Output the (X, Y) coordinate of the center of the cell containing the given text.  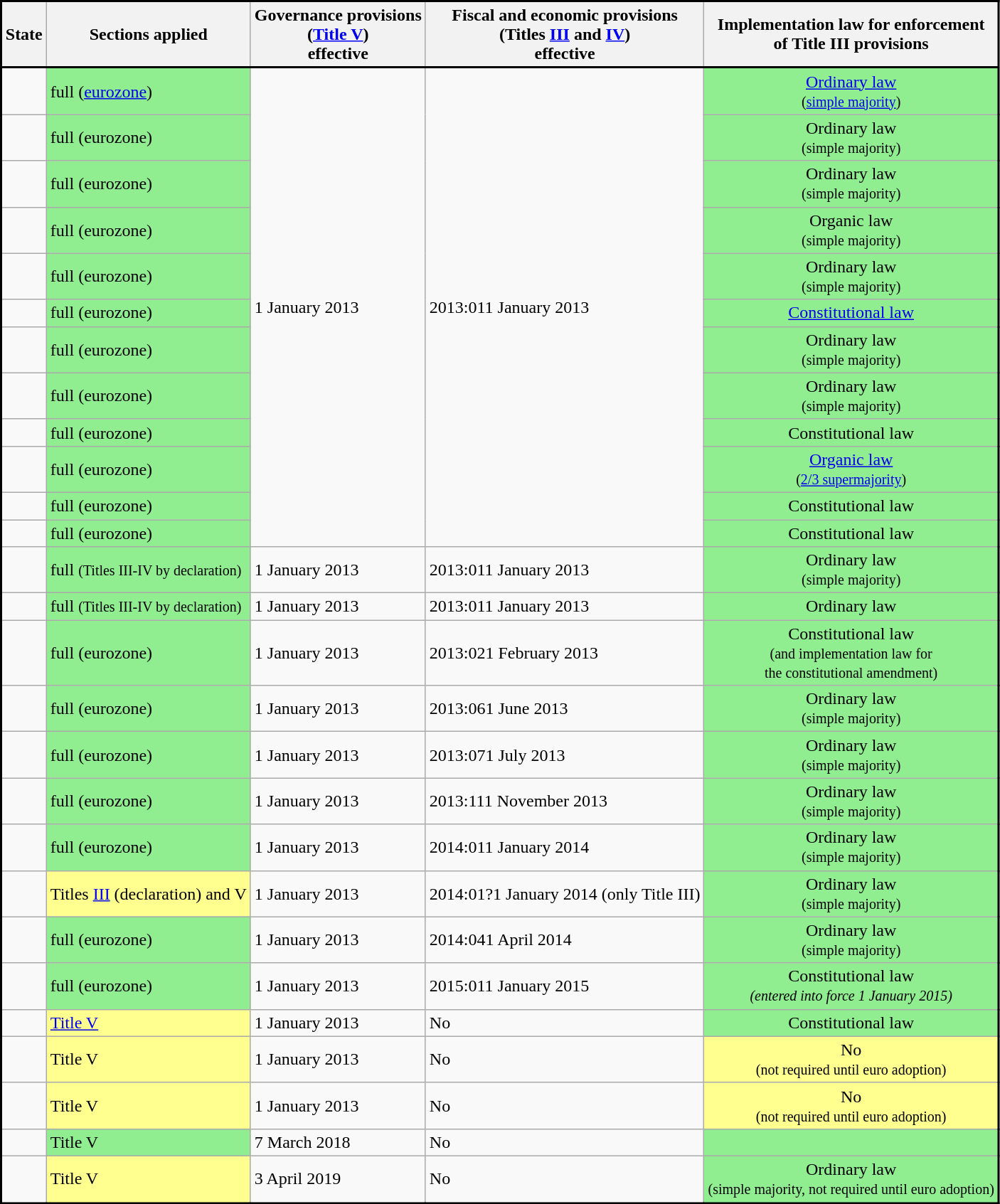
State (24, 35)
7 March 2018 (338, 1142)
Constitutional law(entered into force 1 January 2015) (851, 986)
Governance provisions(Title V)effective (338, 35)
2014:041 April 2014 (565, 940)
2014:01?1 January 2014 (only Title III) (565, 893)
Sections applied (148, 35)
3 April 2019 (338, 1179)
Ordinary law (851, 607)
Titles III (declaration) and V (148, 893)
Implementation law for enforcement of Title III provisions (851, 35)
Constitutional law(and implementation law for the constitutional amendment) (851, 653)
2013:021 February 2013 (565, 653)
2013:111 November 2013 (565, 801)
2014:011 January 2014 (565, 848)
2015:011 January 2015 (565, 986)
Organic law(simple majority) (851, 230)
2013:061 June 2013 (565, 708)
Organic law(2/3 supermajority) (851, 469)
Ordinary law(simple majority, not required until euro adoption) (851, 1179)
2013:071 July 2013 (565, 755)
Fiscal and economic provisions(Titles III and IV)effective (565, 35)
